Find where the given text appears and provide that cell's center as (X, Y) coordinate. 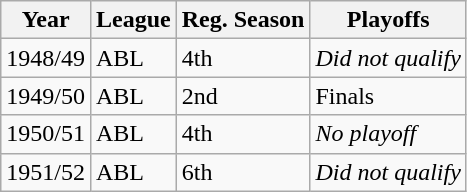
Playoffs (388, 20)
Year (46, 20)
1950/51 (46, 134)
No playoff (388, 134)
2nd (243, 96)
1948/49 (46, 58)
Reg. Season (243, 20)
1949/50 (46, 96)
Finals (388, 96)
6th (243, 172)
League (133, 20)
1951/52 (46, 172)
